Determine the [x, y] coordinate at the center of the cell enclosing the given text.  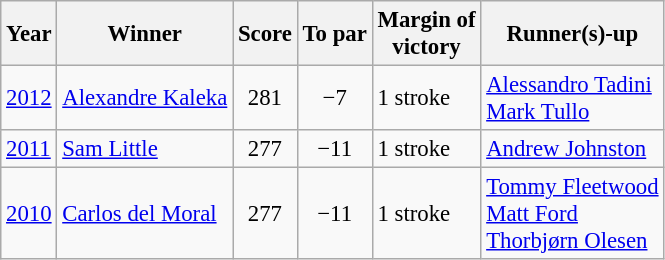
Alessandro Tadini Mark Tullo [572, 98]
2010 [29, 214]
To par [334, 34]
Runner(s)-up [572, 34]
Carlos del Moral [145, 214]
Winner [145, 34]
Year [29, 34]
281 [266, 98]
Andrew Johnston [572, 149]
Tommy Fleetwood Matt Ford Thorbjørn Olesen [572, 214]
−7 [334, 98]
Margin ofvictory [426, 34]
2012 [29, 98]
Score [266, 34]
Sam Little [145, 149]
Alexandre Kaleka [145, 98]
2011 [29, 149]
